Search for the cell housing the specified text and yield its [X, Y] center coordinate. 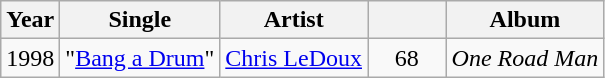
Chris LeDoux [294, 58]
Artist [294, 20]
68 [408, 58]
Single [140, 20]
1998 [30, 58]
"Bang a Drum" [140, 58]
Year [30, 20]
Album [525, 20]
One Road Man [525, 58]
